Provide the (x, y) coordinate of the cell's center where the given text is located.  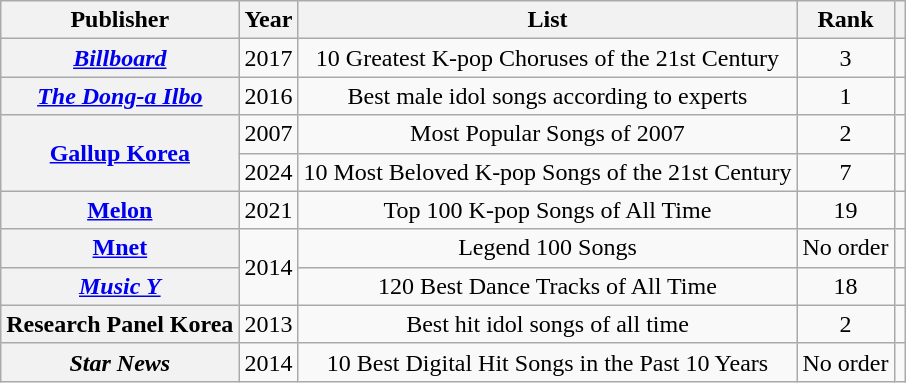
2017 (268, 58)
10 Best Digital Hit Songs in the Past 10 Years (548, 362)
2007 (268, 134)
Music Y (120, 286)
120 Best Dance Tracks of All Time (548, 286)
The Dong-a Ilbo (120, 96)
Star News (120, 362)
Research Panel Korea (120, 324)
19 (846, 210)
Rank (846, 20)
10 Most Beloved K-pop Songs of the 21st Century (548, 172)
Melon (120, 210)
Mnet (120, 248)
7 (846, 172)
Publisher (120, 20)
10 Greatest K-pop Choruses of the 21st Century (548, 58)
1 (846, 96)
Billboard (120, 58)
Gallup Korea (120, 153)
2024 (268, 172)
Legend 100 Songs (548, 248)
Best hit idol songs of all time (548, 324)
3 (846, 58)
18 (846, 286)
Top 100 K-pop Songs of All Time (548, 210)
Year (268, 20)
2021 (268, 210)
2016 (268, 96)
Best male idol songs according to experts (548, 96)
List (548, 20)
2013 (268, 324)
Most Popular Songs of 2007 (548, 134)
